Extract the [X, Y] coordinate from the center of the cell holding the provided text.  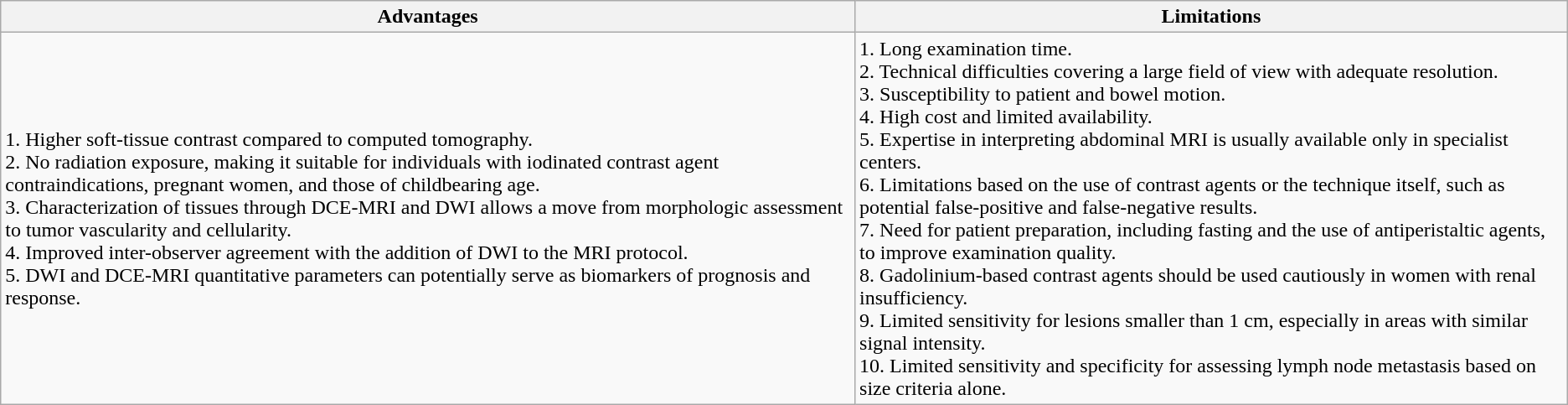
Advantages [428, 17]
Limitations [1211, 17]
